Scan for the cell matching the given text and deliver its (X, Y) coordinate at center. 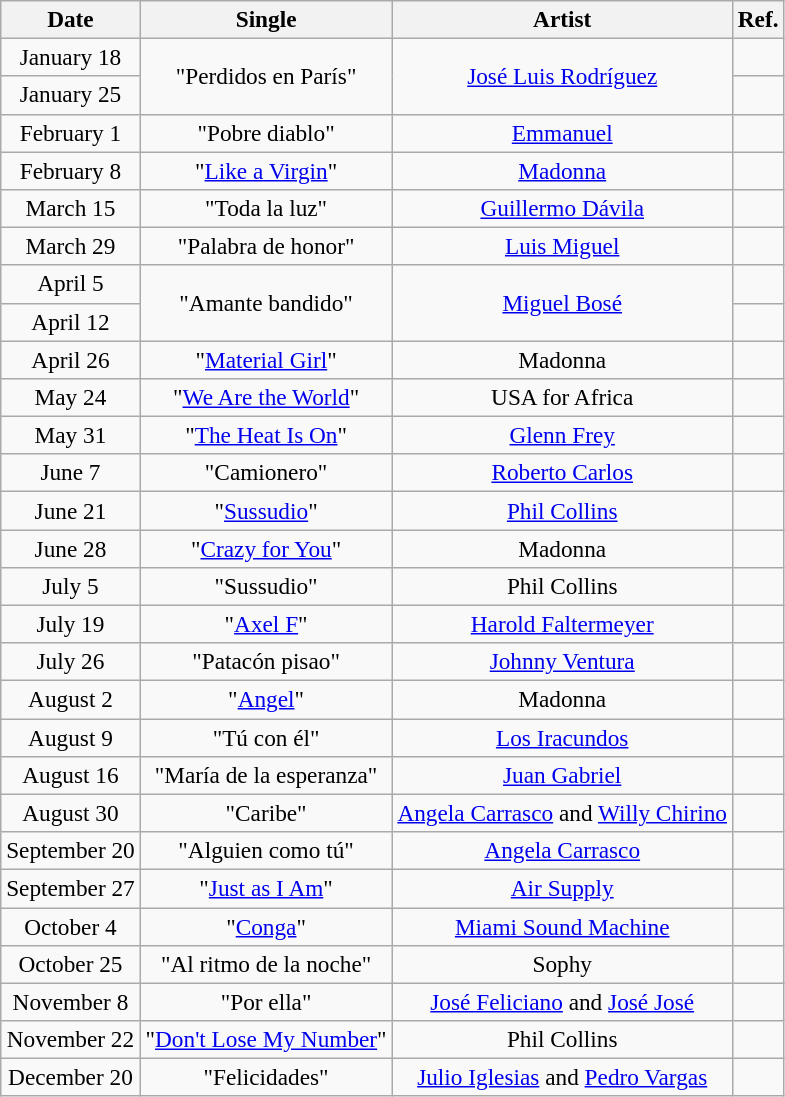
April 12 (70, 322)
"Toda la luz" (266, 208)
"Al ritmo de la noche" (266, 964)
José Luis Rodríguez (562, 76)
July 5 (70, 586)
"María de la esperanza" (266, 775)
"Like a Virgin" (266, 170)
March 29 (70, 246)
Luis Miguel (562, 246)
"Pobre diablo" (266, 133)
"Tú con él" (266, 737)
June 28 (70, 548)
March 15 (70, 208)
August 16 (70, 775)
September 27 (70, 888)
August 30 (70, 813)
February 1 (70, 133)
Sophy (562, 964)
July 19 (70, 624)
November 8 (70, 1002)
May 31 (70, 435)
December 20 (70, 1077)
"Perdidos en París" (266, 76)
February 8 (70, 170)
"Angel" (266, 699)
January 18 (70, 57)
January 25 (70, 95)
José Feliciano and José José (562, 1002)
Miguel Bosé (562, 303)
"Amante bandido" (266, 303)
Miami Sound Machine (562, 926)
"Just as I Am" (266, 888)
"Camionero" (266, 473)
Air Supply (562, 888)
Johnny Ventura (562, 662)
October 25 (70, 964)
"Por ella" (266, 1002)
"The Heat Is On" (266, 435)
Emmanuel (562, 133)
May 24 (70, 397)
November 22 (70, 1039)
"Don't Lose My Number" (266, 1039)
Harold Faltermeyer (562, 624)
"Patacón pisao" (266, 662)
"Material Girl" (266, 359)
Roberto Carlos (562, 473)
Juan Gabriel (562, 775)
August 9 (70, 737)
"Felicidades" (266, 1077)
April 5 (70, 284)
"Caribe" (266, 813)
October 4 (70, 926)
Artist (562, 19)
Los Iracundos (562, 737)
"Alguien como tú" (266, 850)
Ref. (758, 19)
Angela Carrasco and Willy Chirino (562, 813)
Glenn Frey (562, 435)
June 21 (70, 510)
Angela Carrasco (562, 850)
"Conga" (266, 926)
September 20 (70, 850)
August 2 (70, 699)
Date (70, 19)
Julio Iglesias and Pedro Vargas (562, 1077)
"Crazy for You" (266, 548)
April 26 (70, 359)
USA for Africa (562, 397)
Single (266, 19)
"Axel F" (266, 624)
"Palabra de honor" (266, 246)
July 26 (70, 662)
"We Are the World" (266, 397)
June 7 (70, 473)
Guillermo Dávila (562, 208)
